Return the [x, y] coordinate for the center point of the cell that contains the specified text.  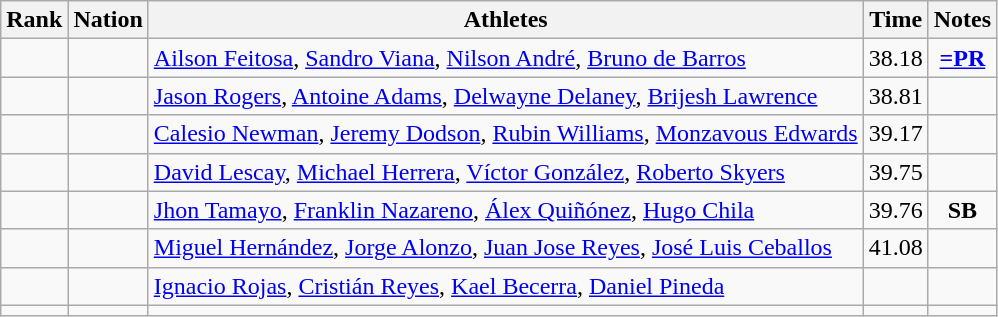
Rank [34, 20]
39.17 [896, 134]
Ailson Feitosa, Sandro Viana, Nilson André, Bruno de Barros [506, 58]
Time [896, 20]
David Lescay, Michael Herrera, Víctor González, Roberto Skyers [506, 172]
Athletes [506, 20]
38.81 [896, 96]
SB [962, 210]
Calesio Newman, Jeremy Dodson, Rubin Williams, Monzavous Edwards [506, 134]
41.08 [896, 248]
Ignacio Rojas, Cristián Reyes, Kael Becerra, Daniel Pineda [506, 286]
38.18 [896, 58]
Nation [108, 20]
Jhon Tamayo, Franklin Nazareno, Álex Quiñónez, Hugo Chila [506, 210]
Notes [962, 20]
39.75 [896, 172]
=PR [962, 58]
39.76 [896, 210]
Miguel Hernández, Jorge Alonzo, Juan Jose Reyes, José Luis Ceballos [506, 248]
Jason Rogers, Antoine Adams, Delwayne Delaney, Brijesh Lawrence [506, 96]
